Output the (x, y) coordinate of the center of the cell containing the given text.  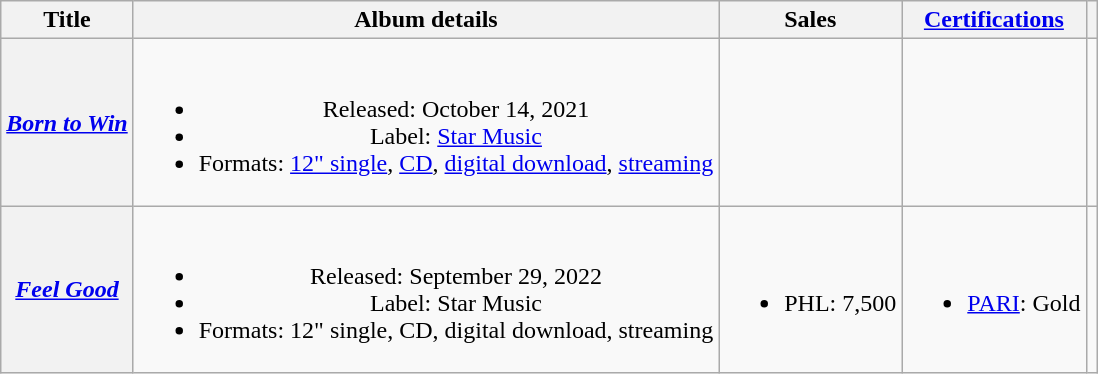
Feel Good (67, 290)
Born to Win (67, 122)
Sales (810, 20)
Released: October 14, 2021Label: Star MusicFormats: 12" single, CD, digital download, streaming (426, 122)
PHL: 7,500 (810, 290)
Title (67, 20)
Album details (426, 20)
Certifications (994, 20)
PARI: Gold (994, 290)
Released: September 29, 2022Label: Star MusicFormats: 12" single, CD, digital download, streaming (426, 290)
